Return [X, Y] of the center of cell containing provided text 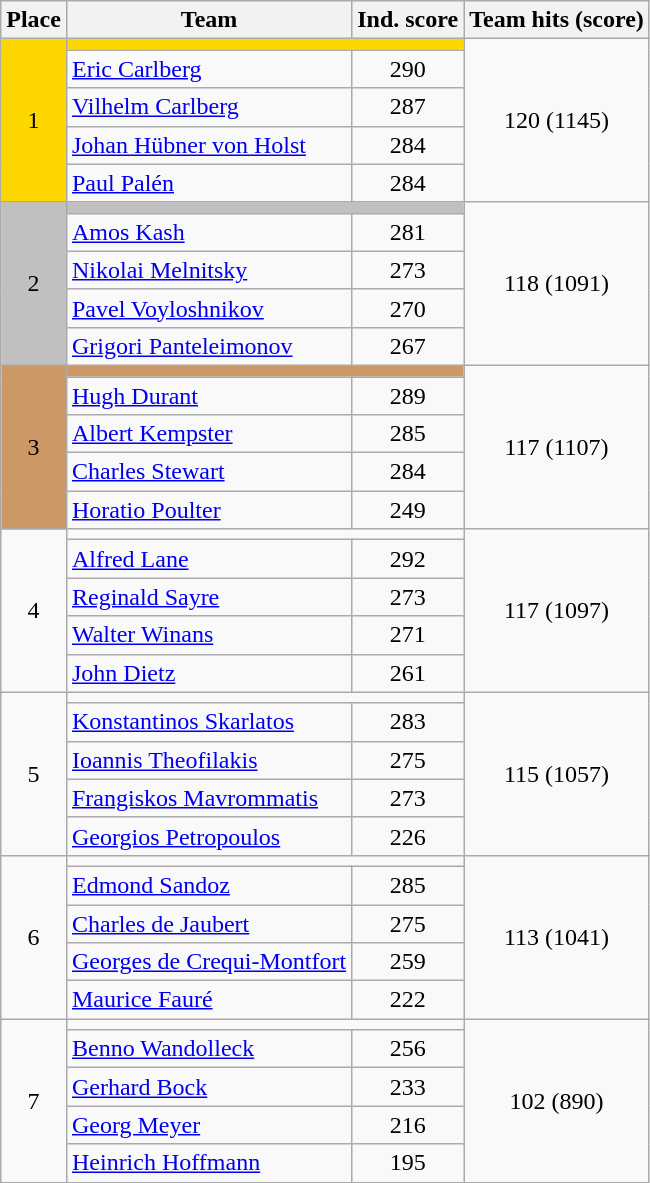
Place [34, 20]
Amos Kash [208, 232]
Pavel Voyloshnikov [208, 308]
Team hits (score) [557, 20]
113 (1041) [557, 936]
Nikolai Melnitsky [208, 270]
270 [408, 308]
Frangiskos Mavrommatis [208, 798]
Benno Wandolleck [208, 1049]
249 [408, 510]
Maurice Fauré [208, 1000]
226 [408, 836]
Walter Winans [208, 635]
289 [408, 395]
Team [208, 20]
2 [34, 284]
Georges de Crequi-Montfort [208, 962]
283 [408, 722]
Charles Stewart [208, 472]
256 [408, 1049]
Heinrich Hoffmann [208, 1163]
Ind. score [408, 20]
Hugh Durant [208, 395]
261 [408, 673]
117 (1107) [557, 446]
Konstantinos Skarlatos [208, 722]
Charles de Jaubert [208, 923]
Reginald Sayre [208, 597]
102 (890) [557, 1100]
Horatio Poulter [208, 510]
1 [34, 120]
259 [408, 962]
292 [408, 559]
Georg Meyer [208, 1125]
Ioannis Theofilakis [208, 760]
Alfred Lane [208, 559]
6 [34, 936]
281 [408, 232]
267 [408, 346]
120 (1145) [557, 120]
233 [408, 1087]
195 [408, 1163]
Gerhard Bock [208, 1087]
117 (1097) [557, 610]
4 [34, 610]
Grigori Panteleimonov [208, 346]
115 (1057) [557, 774]
Georgios Petropoulos [208, 836]
287 [408, 107]
Edmond Sandoz [208, 885]
Johan Hübner von Holst [208, 145]
John Dietz [208, 673]
290 [408, 69]
Vilhelm Carlberg [208, 107]
7 [34, 1100]
118 (1091) [557, 284]
Eric Carlberg [208, 69]
Albert Kempster [208, 434]
222 [408, 1000]
Paul Palén [208, 183]
3 [34, 446]
271 [408, 635]
216 [408, 1125]
5 [34, 774]
